Pinpoint the cell where the given text exists, returning its (X, Y) midpoint coordinate. 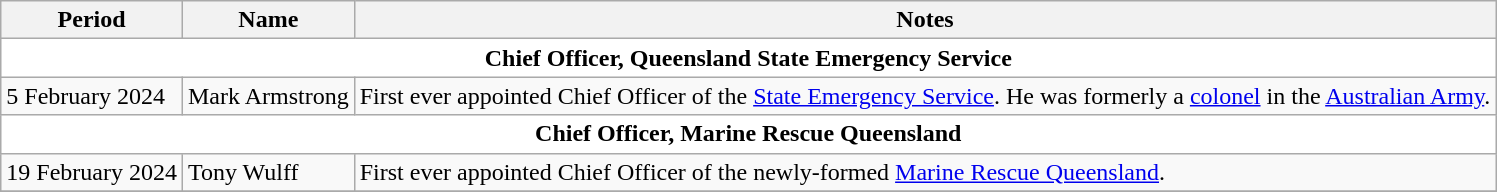
Name (268, 20)
Notes (925, 20)
Mark Armstrong (268, 96)
5 February 2024 (92, 96)
Chief Officer, Marine Rescue Queensland (748, 134)
Chief Officer, Queensland State Emergency Service (748, 58)
Tony Wulff (268, 172)
First ever appointed Chief Officer of the State Emergency Service. He was formerly a colonel in the Australian Army. (925, 96)
First ever appointed Chief Officer of the newly-formed Marine Rescue Queensland. (925, 172)
19 February 2024 (92, 172)
Period (92, 20)
